Detect which cell encompasses the target text, then output its (x, y) center coordinate. 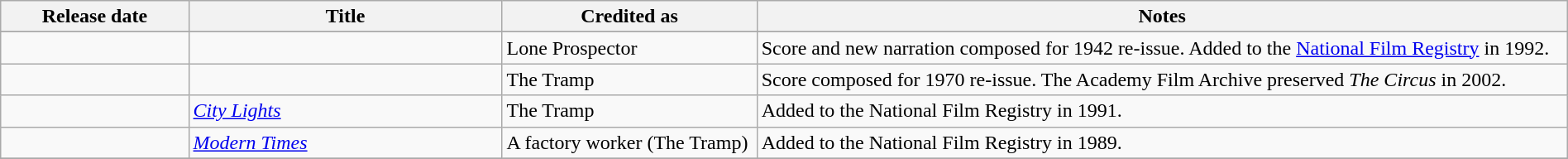
Modern Times (346, 142)
Credited as (629, 17)
Added to the National Film Registry in 1989. (1162, 142)
Score composed for 1970 re-issue. The Academy Film Archive preserved The Circus in 2002. (1162, 79)
A factory worker (The Tramp) (629, 142)
Score and new narration composed for 1942 re-issue. Added to the National Film Registry in 1992. (1162, 48)
Title (346, 17)
Added to the National Film Registry in 1991. (1162, 111)
Release date (94, 17)
City Lights (346, 111)
Lone Prospector (629, 48)
Notes (1162, 17)
